Find where the given text appears and provide that cell's center as (x, y) coordinate. 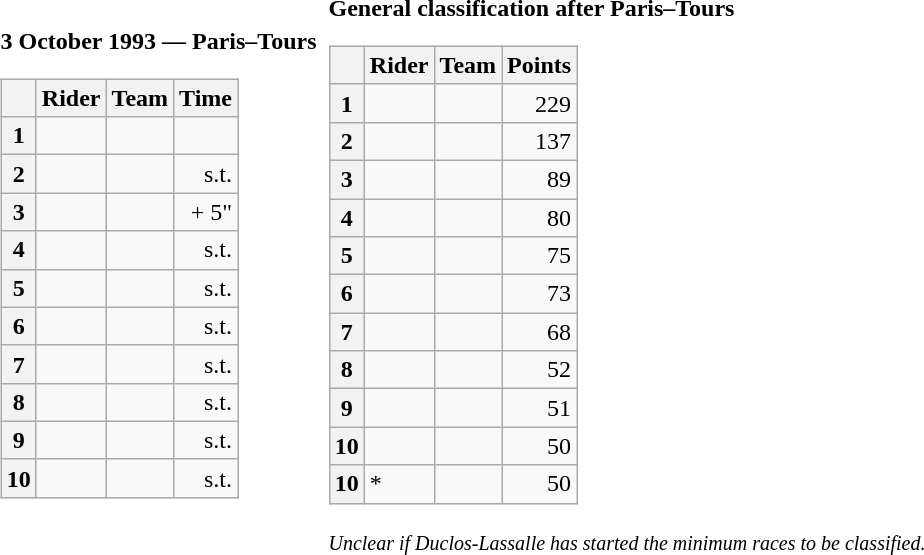
68 (540, 332)
Time (206, 98)
+ 5" (206, 212)
75 (540, 256)
Points (540, 65)
73 (540, 294)
80 (540, 217)
89 (540, 179)
229 (540, 103)
51 (540, 408)
137 (540, 141)
* (399, 484)
52 (540, 370)
